Search for the cell housing the specified text and yield its (X, Y) center coordinate. 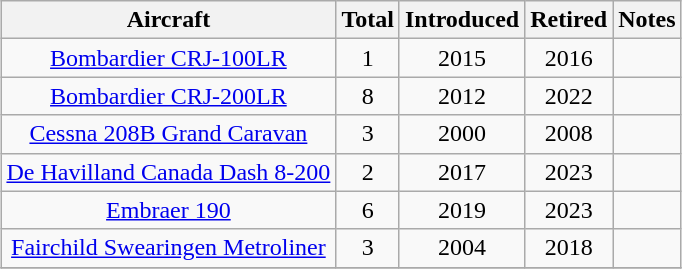
Total (368, 20)
Bombardier CRJ-200LR (168, 96)
1 (368, 58)
2019 (462, 210)
2008 (569, 134)
2 (368, 172)
2004 (462, 248)
2016 (569, 58)
Retired (569, 20)
De Havilland Canada Dash 8-200 (168, 172)
Cessna 208B Grand Caravan (168, 134)
2015 (462, 58)
Bombardier CRJ-100LR (168, 58)
Notes (647, 20)
2000 (462, 134)
Introduced (462, 20)
2017 (462, 172)
2022 (569, 96)
Fairchild Swearingen Metroliner (168, 248)
6 (368, 210)
Embraer 190 (168, 210)
2018 (569, 248)
2012 (462, 96)
Aircraft (168, 20)
8 (368, 96)
